Search for the cell housing the specified text and yield its [x, y] center coordinate. 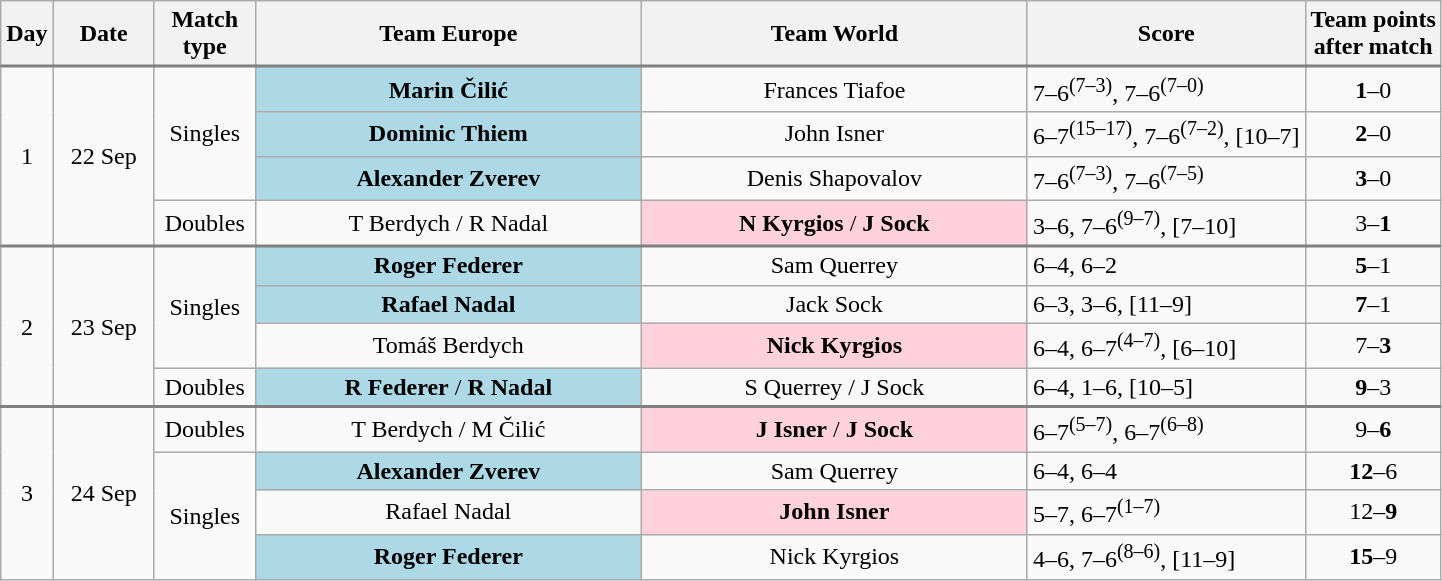
Team points after match [1373, 34]
S Querrey / J Sock [834, 388]
9–3 [1373, 388]
6–4, 6–2 [1166, 266]
Match type [204, 34]
5–7, 6–7(1–7) [1166, 512]
7–3 [1373, 346]
6–4, 1–6, [10–5] [1166, 388]
6–4, 6–7(4–7), [6–10] [1166, 346]
N Kyrgios / J Sock [834, 224]
22 Sep [104, 157]
Frances Tiafoe [834, 90]
12–9 [1373, 512]
3 [27, 493]
Denis Shapovalov [834, 178]
7–1 [1373, 304]
24 Sep [104, 493]
Date [104, 34]
J Isner / J Sock [834, 430]
2–0 [1373, 134]
15–9 [1373, 556]
23 Sep [104, 326]
Score [1166, 34]
4–6, 7–6(8–6), [11–9] [1166, 556]
6–7(15–17), 7–6(7–2), [10–7] [1166, 134]
7–6(7–3), 7–6(7–5) [1166, 178]
6–4, 6–4 [1166, 471]
T Berdych / M Čilić [448, 430]
Jack Sock [834, 304]
Team Europe [448, 34]
5–1 [1373, 266]
Dominic Thiem [448, 134]
Tomáš Berdych [448, 346]
T Berdych / R Nadal [448, 224]
R Federer / R Nadal [448, 388]
1 [27, 157]
2 [27, 326]
3–0 [1373, 178]
3–6, 7–6(9–7), [7–10] [1166, 224]
12–6 [1373, 471]
Day [27, 34]
1–0 [1373, 90]
9–6 [1373, 430]
6–3, 3–6, [11–9] [1166, 304]
6–7(5–7), 6–7(6–8) [1166, 430]
Marin Čilić [448, 90]
Team World [834, 34]
7–6(7–3), 7–6(7–0) [1166, 90]
3–1 [1373, 224]
